Return [X, Y] of the center of cell containing provided text 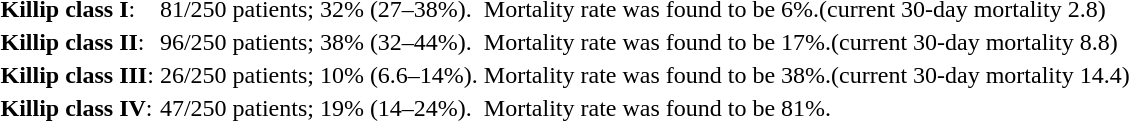
96/250 patients; [236, 42]
10% (6.6–14%). [398, 75]
38% (32–44%). [398, 42]
26/250 patients; [236, 75]
